Locate the cell with the specified text and output its [x, y] center coordinate. 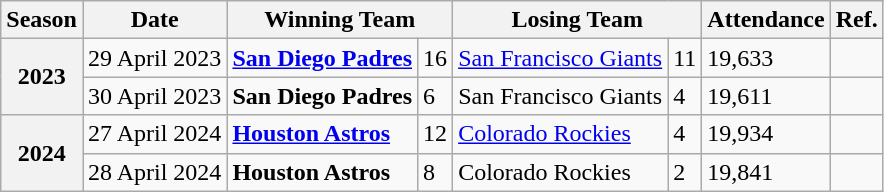
Losing Team [578, 20]
2023 [42, 77]
Winning Team [340, 20]
19,934 [766, 134]
2 [685, 172]
19,633 [766, 58]
28 April 2024 [154, 172]
8 [436, 172]
Attendance [766, 20]
2024 [42, 153]
11 [685, 58]
27 April 2024 [154, 134]
16 [436, 58]
19,611 [766, 96]
12 [436, 134]
Date [154, 20]
29 April 2023 [154, 58]
30 April 2023 [154, 96]
Ref. [856, 20]
19,841 [766, 172]
6 [436, 96]
Season [42, 20]
